Return the [x, y] coordinate for the center point of the cell that contains the specified text.  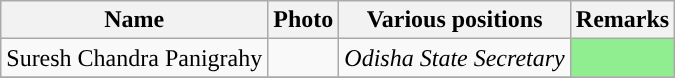
Photo [304, 20]
Suresh Chandra Panigrahy [134, 58]
Odisha State Secretary [454, 58]
Name [134, 20]
Various positions [454, 20]
Remarks [622, 20]
